Search for the cell housing the specified text and yield its (x, y) center coordinate. 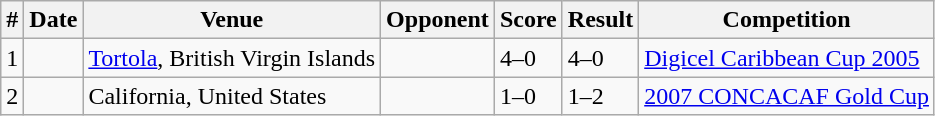
Competition (787, 20)
Result (600, 20)
Date (54, 20)
Opponent (438, 20)
Digicel Caribbean Cup 2005 (787, 58)
1–2 (600, 96)
1 (12, 58)
Score (528, 20)
# (12, 20)
Venue (232, 20)
2007 CONCACAF Gold Cup (787, 96)
2 (12, 96)
Tortola, British Virgin Islands (232, 58)
1–0 (528, 96)
California, United States (232, 96)
